Capture the cell that displays the provided text and extract its [X, Y] central coordinate. 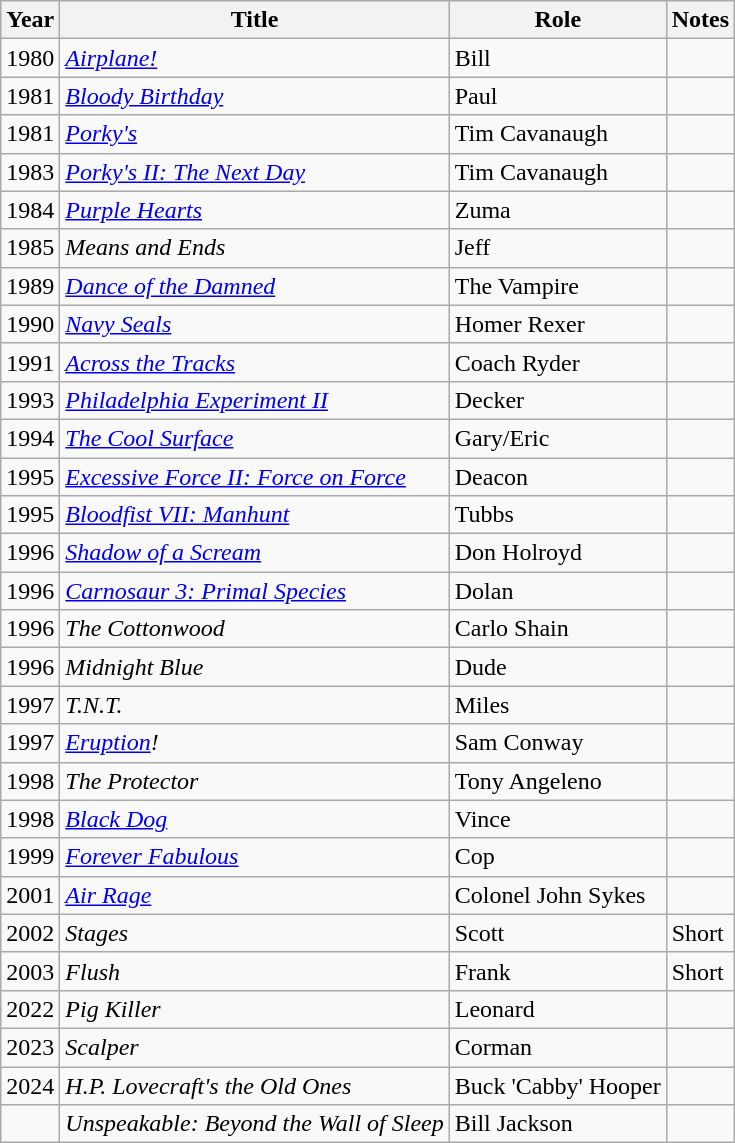
The Vampire [558, 286]
The Cool Surface [254, 438]
1989 [30, 286]
Sam Conway [558, 743]
2003 [30, 971]
Forever Fabulous [254, 857]
2023 [30, 1047]
Philadelphia Experiment II [254, 400]
2024 [30, 1085]
2022 [30, 1009]
Dolan [558, 591]
Scott [558, 933]
Paul [558, 96]
Bill Jackson [558, 1124]
Notes [700, 20]
The Cottonwood [254, 629]
Bill [558, 58]
Frank [558, 971]
Excessive Force II: Force on Force [254, 477]
Cop [558, 857]
Title [254, 20]
Buck 'Cabby' Hooper [558, 1085]
1994 [30, 438]
Scalper [254, 1047]
1993 [30, 400]
Dude [558, 667]
Miles [558, 705]
Midnight Blue [254, 667]
2002 [30, 933]
Deacon [558, 477]
Across the Tracks [254, 362]
Leonard [558, 1009]
Don Holroyd [558, 553]
Bloodfist VII: Manhunt [254, 515]
Flush [254, 971]
Stages [254, 933]
Porky's [254, 134]
Corman [558, 1047]
Colonel John Sykes [558, 895]
T.N.T. [254, 705]
Gary/Eric [558, 438]
H.P. Lovecraft's the Old Ones [254, 1085]
Means and Ends [254, 248]
Zuma [558, 210]
Homer Rexer [558, 324]
1980 [30, 58]
Black Dog [254, 819]
Pig Killer [254, 1009]
Carlo Shain [558, 629]
1985 [30, 248]
Bloody Birthday [254, 96]
1983 [30, 172]
Navy Seals [254, 324]
1999 [30, 857]
Airplane! [254, 58]
Coach Ryder [558, 362]
Shadow of a Scream [254, 553]
Unspeakable: Beyond the Wall of Sleep [254, 1124]
Purple Hearts [254, 210]
Jeff [558, 248]
1991 [30, 362]
1984 [30, 210]
Year [30, 20]
Carnosaur 3: Primal Species [254, 591]
Air Rage [254, 895]
Decker [558, 400]
1990 [30, 324]
Dance of the Damned [254, 286]
2001 [30, 895]
Vince [558, 819]
The Protector [254, 781]
Tubbs [558, 515]
Eruption! [254, 743]
Role [558, 20]
Porky's II: The Next Day [254, 172]
Tony Angeleno [558, 781]
